Pinpoint the cell where the given text exists, returning its [x, y] midpoint coordinate. 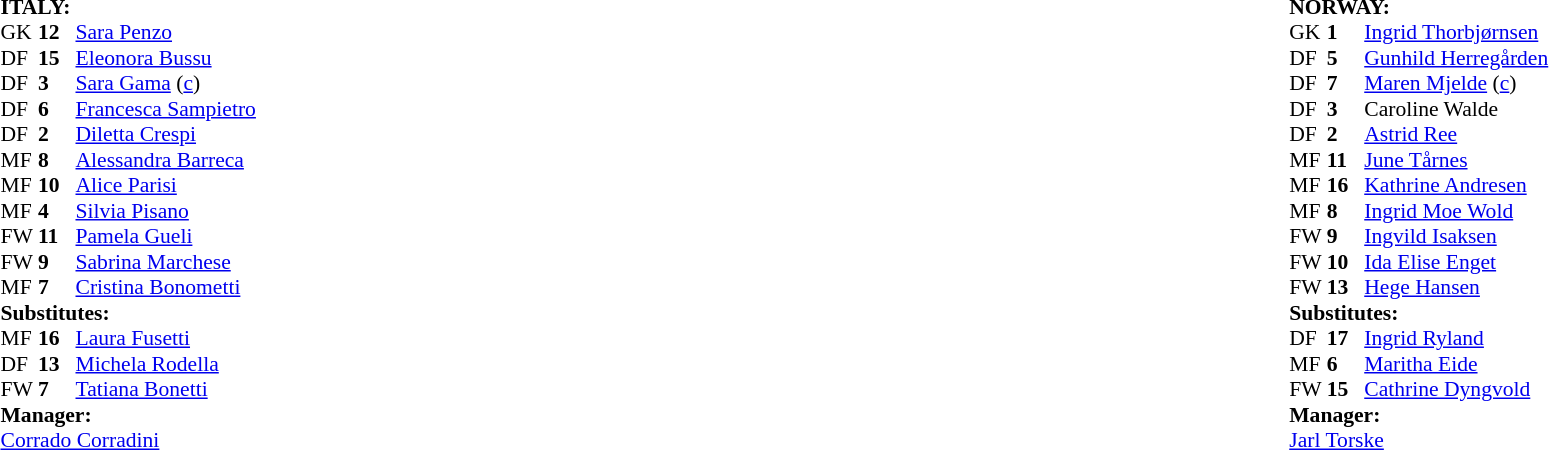
Ingrid Thorbjørnsen [1456, 33]
Cristina Bonometti [166, 287]
Maren Mjelde (c) [1456, 83]
Pamela Gueli [166, 237]
Francesca Sampietro [166, 109]
Ingvild Isaksen [1456, 237]
Caroline Walde [1456, 109]
Ida Elise Enget [1456, 262]
Sara Penzo [166, 33]
Alice Parisi [166, 185]
Hege Hansen [1456, 287]
Laura Fusetti [166, 339]
Astrid Ree [1456, 135]
June Tårnes [1456, 160]
Ingrid Ryland [1456, 339]
Silvia Pisano [166, 211]
1 [1346, 33]
Kathrine Andresen [1456, 185]
17 [1346, 339]
Ingrid Moe Wold [1456, 211]
Cathrine Dyngvold [1456, 389]
4 [57, 211]
Sara Gama (c) [166, 83]
5 [1346, 58]
Diletta Crespi [166, 135]
Maritha Eide [1456, 364]
12 [57, 33]
Sabrina Marchese [166, 262]
Eleonora Bussu [166, 58]
Alessandra Barreca [166, 160]
Gunhild Herregården [1456, 58]
Tatiana Bonetti [166, 389]
Michela Rodella [166, 364]
